Find where the given text appears and provide that cell's center as [x, y] coordinate. 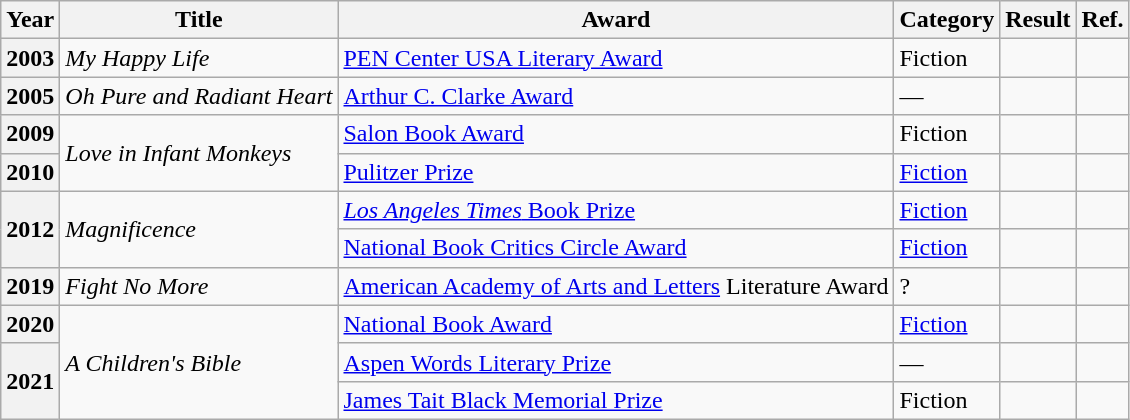
Result [1038, 20]
My Happy Life [199, 58]
PEN Center USA Literary Award [616, 58]
Ref. [1102, 20]
A Children's Bible [199, 362]
? [947, 286]
2003 [30, 58]
2005 [30, 96]
2021 [30, 381]
National Book Critics Circle Award [616, 248]
Magnificence [199, 229]
Salon Book Award [616, 134]
2012 [30, 229]
Award [616, 20]
2020 [30, 324]
2009 [30, 134]
Pulitzer Prize [616, 172]
Arthur C. Clarke Award [616, 96]
Fight No More [199, 286]
James Tait Black Memorial Prize [616, 400]
Title [199, 20]
Year [30, 20]
American Academy of Arts and Letters Literature Award [616, 286]
Love in Infant Monkeys [199, 153]
Category [947, 20]
2019 [30, 286]
National Book Award [616, 324]
Oh Pure and Radiant Heart [199, 96]
Aspen Words Literary Prize [616, 362]
Los Angeles Times Book Prize [616, 210]
2010 [30, 172]
